Determine the (x, y) coordinate at the center of the cell enclosing the given text.  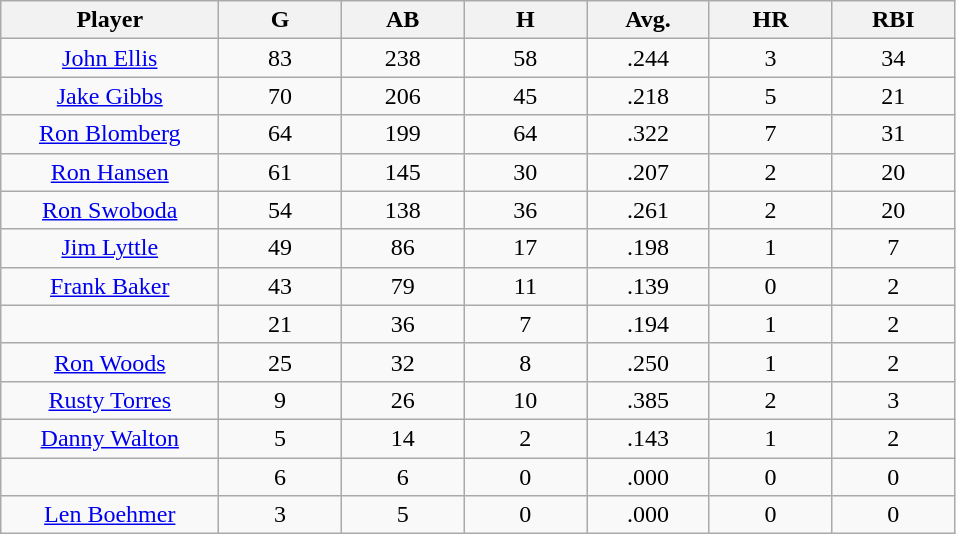
.198 (648, 248)
.250 (648, 362)
Frank Baker (110, 286)
79 (402, 286)
199 (402, 134)
138 (402, 210)
11 (526, 286)
Danny Walton (110, 438)
.194 (648, 324)
.139 (648, 286)
61 (280, 172)
9 (280, 400)
54 (280, 210)
.261 (648, 210)
Ron Swoboda (110, 210)
John Ellis (110, 58)
Ron Woods (110, 362)
43 (280, 286)
Ron Hansen (110, 172)
206 (402, 96)
.143 (648, 438)
83 (280, 58)
145 (402, 172)
238 (402, 58)
17 (526, 248)
25 (280, 362)
RBI (894, 20)
HR (770, 20)
.385 (648, 400)
Jim Lyttle (110, 248)
30 (526, 172)
Rusty Torres (110, 400)
Ron Blomberg (110, 134)
45 (526, 96)
49 (280, 248)
Jake Gibbs (110, 96)
31 (894, 134)
.244 (648, 58)
G (280, 20)
14 (402, 438)
Len Boehmer (110, 515)
10 (526, 400)
70 (280, 96)
32 (402, 362)
34 (894, 58)
26 (402, 400)
Avg. (648, 20)
AB (402, 20)
86 (402, 248)
58 (526, 58)
Player (110, 20)
8 (526, 362)
H (526, 20)
.207 (648, 172)
.322 (648, 134)
.218 (648, 96)
